Find where the given text appears and provide that cell's center as (x, y) coordinate. 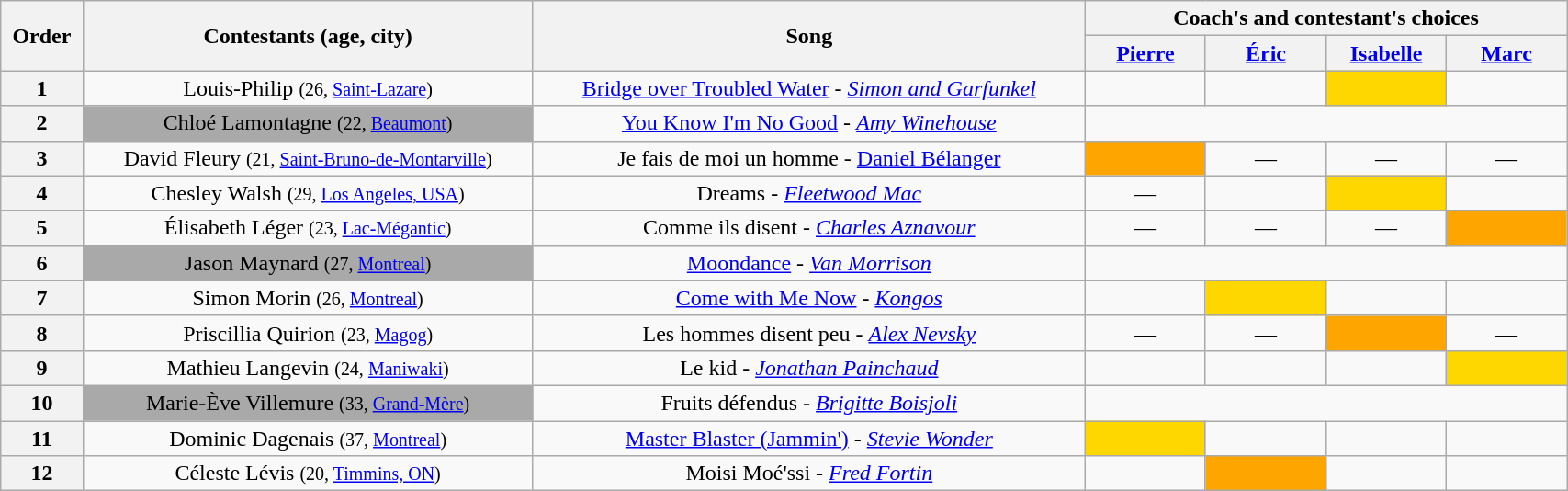
Le kid - Jonathan Painchaud (808, 368)
Jason Maynard (27, Montreal) (308, 263)
Isabelle (1387, 53)
Je fais de moi un homme - Daniel Bélanger (808, 158)
1 (42, 88)
5 (42, 228)
Dreams - Fleetwood Mac (808, 193)
Chloé Lamontagne (22, Beaumont) (308, 123)
10 (42, 403)
Coach's and contestant's choices (1325, 18)
Éric (1266, 53)
8 (42, 333)
Master Blaster (Jammin') - Stevie Wonder (808, 439)
Dominic Dagenais (37, Montreal) (308, 439)
Moisi Moé'ssi - Fred Fortin (808, 474)
Comme ils disent - Charles Aznavour (808, 228)
11 (42, 439)
6 (42, 263)
7 (42, 298)
Order (42, 36)
12 (42, 474)
3 (42, 158)
9 (42, 368)
Céleste Lévis (20, Timmins, ON) (308, 474)
Mathieu Langevin (24, Maniwaki) (308, 368)
Pierre (1145, 53)
Marie-Ève Villemure (33, Grand-Mère) (308, 403)
Chesley Walsh (29, Los Angeles, USA) (308, 193)
2 (42, 123)
Marc (1506, 53)
Moondance - Van Morrison (808, 263)
Louis-Philip (26, Saint-Lazare) (308, 88)
Priscillia Quirion (23, Magog) (308, 333)
Fruits défendus - Brigitte Boisjoli (808, 403)
David Fleury (21, Saint-Bruno-de-Montarville) (308, 158)
Bridge over Troubled Water - Simon and Garfunkel (808, 88)
Les hommes disent peu - Alex Nevsky (808, 333)
You Know I'm No Good - Amy Winehouse (808, 123)
Come with Me Now - Kongos (808, 298)
Simon Morin (26, Montreal) (308, 298)
4 (42, 193)
Contestants (age, city) (308, 36)
Song (808, 36)
Élisabeth Léger (23, Lac-Mégantic) (308, 228)
